Capture the cell that displays the provided text and extract its (X, Y) central coordinate. 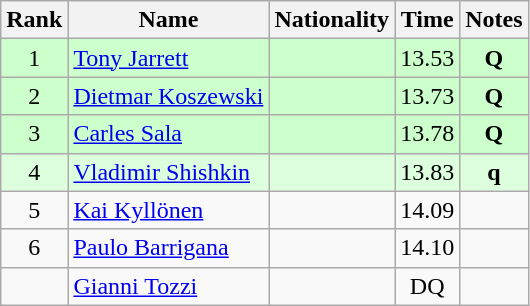
q (494, 172)
5 (34, 210)
14.10 (428, 248)
13.83 (428, 172)
4 (34, 172)
DQ (428, 286)
Tony Jarrett (168, 58)
14.09 (428, 210)
Nationality (332, 20)
Dietmar Koszewski (168, 96)
Time (428, 20)
13.73 (428, 96)
3 (34, 134)
13.53 (428, 58)
Gianni Tozzi (168, 286)
Paulo Barrigana (168, 248)
Vladimir Shishkin (168, 172)
1 (34, 58)
Notes (494, 20)
13.78 (428, 134)
Kai Kyllönen (168, 210)
Carles Sala (168, 134)
2 (34, 96)
6 (34, 248)
Name (168, 20)
Rank (34, 20)
